Capture the cell that displays the provided text and extract its [x, y] central coordinate. 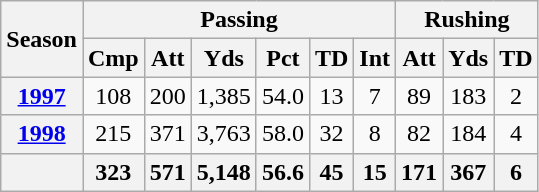
2 [516, 96]
Passing [238, 20]
13 [331, 96]
7 [375, 96]
89 [420, 96]
Season [42, 39]
15 [375, 172]
1,385 [224, 96]
571 [168, 172]
183 [468, 96]
171 [420, 172]
58.0 [282, 134]
54.0 [282, 96]
215 [113, 134]
108 [113, 96]
1998 [42, 134]
4 [516, 134]
45 [331, 172]
367 [468, 172]
Pct [282, 58]
5,148 [224, 172]
82 [420, 134]
200 [168, 96]
32 [331, 134]
371 [168, 134]
Int [375, 58]
6 [516, 172]
56.6 [282, 172]
1997 [42, 96]
323 [113, 172]
Rushing [468, 20]
8 [375, 134]
3,763 [224, 134]
184 [468, 134]
Cmp [113, 58]
